Provide the [X, Y] coordinate of the cell's center where the given text is located.  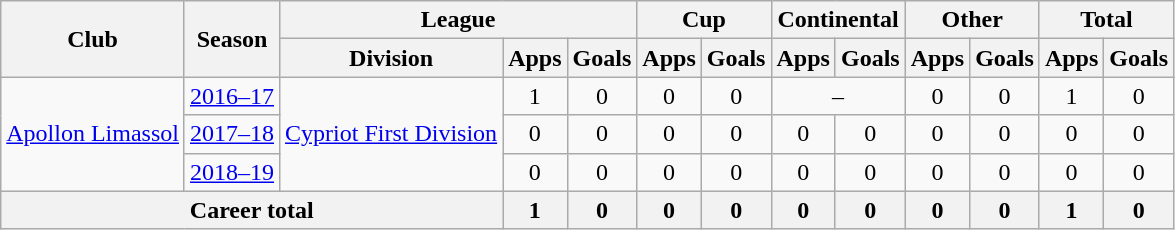
Continental [838, 20]
2017–18 [232, 134]
Career total [252, 210]
Apollon Limassol [93, 134]
2018–19 [232, 172]
Division [392, 58]
Cypriot First Division [392, 134]
Cup [704, 20]
League [458, 20]
2016–17 [232, 96]
Other [972, 20]
– [838, 96]
Total [1106, 20]
Club [93, 39]
Season [232, 39]
